From the cell containing the given text, extract its center point as [x, y] coordinate. 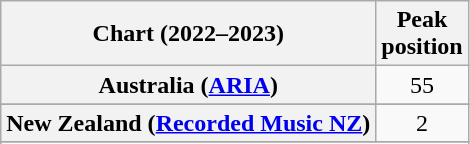
New Zealand (Recorded Music NZ) [188, 123]
2 [422, 123]
55 [422, 85]
Peakposition [422, 34]
Australia (ARIA) [188, 85]
Chart (2022–2023) [188, 34]
